Provide the (X, Y) coordinate of the cell's center where the given text is located.  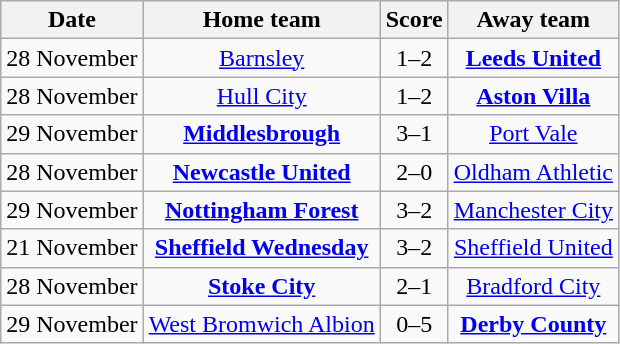
Oldham Athletic (533, 172)
Home team (262, 20)
Aston Villa (533, 96)
Middlesbrough (262, 134)
21 November (72, 248)
Bradford City (533, 286)
Hull City (262, 96)
West Bromwich Albion (262, 324)
Stoke City (262, 286)
Date (72, 20)
0–5 (414, 324)
Manchester City (533, 210)
Leeds United (533, 58)
Derby County (533, 324)
Sheffield Wednesday (262, 248)
Port Vale (533, 134)
2–0 (414, 172)
Sheffield United (533, 248)
Nottingham Forest (262, 210)
Away team (533, 20)
Score (414, 20)
Newcastle United (262, 172)
2–1 (414, 286)
Barnsley (262, 58)
3–1 (414, 134)
